Extract the [X, Y] coordinate from the center of the cell holding the provided text.  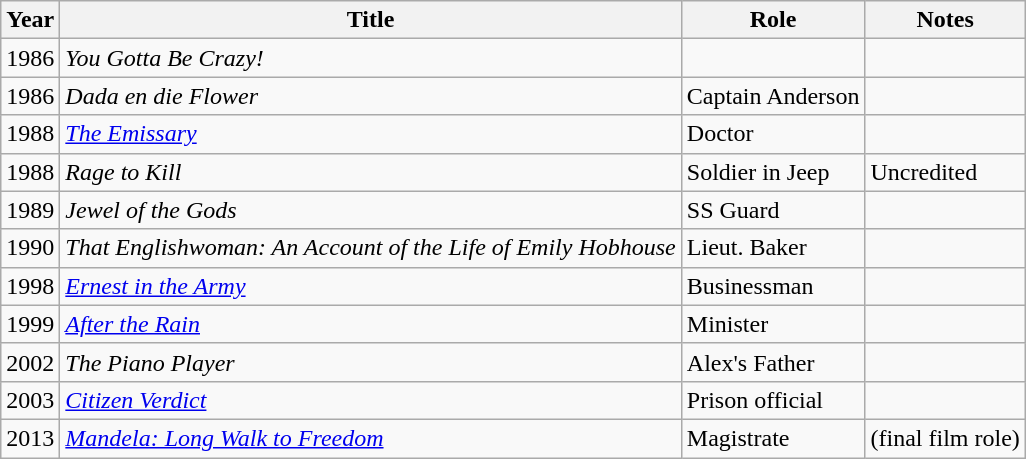
Businessman [773, 286]
Mandela: Long Walk to Freedom [370, 438]
1990 [30, 248]
Prison official [773, 400]
1989 [30, 210]
Soldier in Jeep [773, 172]
Jewel of the Gods [370, 210]
Lieut. Baker [773, 248]
2002 [30, 362]
SS Guard [773, 210]
Rage to Kill [370, 172]
1998 [30, 286]
Minister [773, 324]
(final film role) [945, 438]
2013 [30, 438]
Notes [945, 20]
The Piano Player [370, 362]
Uncredited [945, 172]
That Englishwoman: An Account of the Life of Emily Hobhouse [370, 248]
Magistrate [773, 438]
After the Rain [370, 324]
Title [370, 20]
Year [30, 20]
You Gotta Be Crazy! [370, 58]
Dada en die Flower [370, 96]
Doctor [773, 134]
Captain Anderson [773, 96]
2003 [30, 400]
Alex's Father [773, 362]
Citizen Verdict [370, 400]
Ernest in the Army [370, 286]
1999 [30, 324]
Role [773, 20]
The Emissary [370, 134]
